For the text-containing cell, return its midpoint in [X, Y] coordinate format. 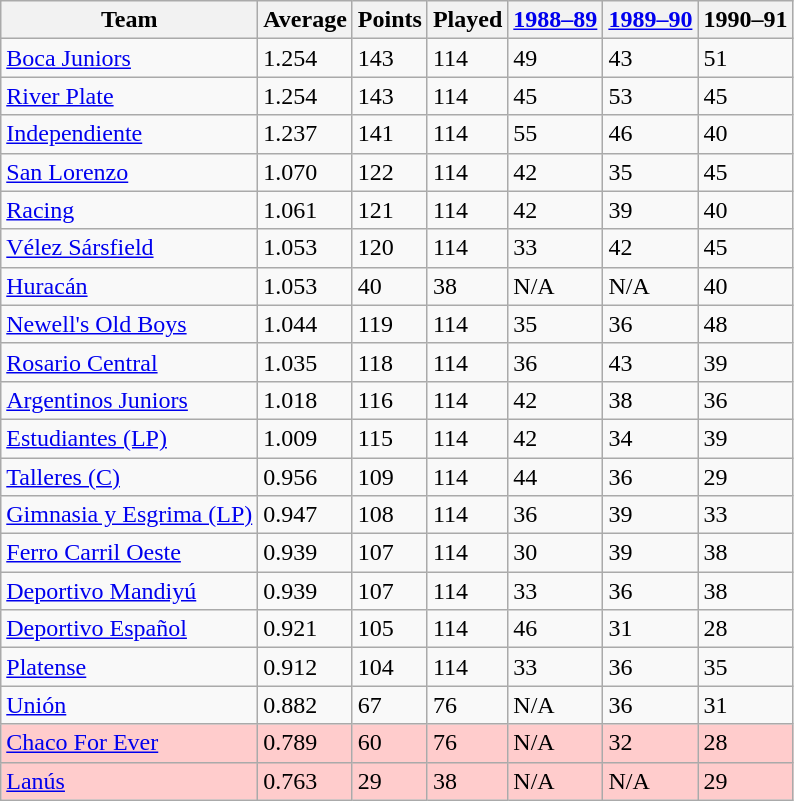
1988–89 [556, 20]
120 [390, 248]
1.061 [306, 210]
1.009 [306, 438]
1.035 [306, 362]
48 [746, 324]
30 [556, 553]
108 [390, 515]
Average [306, 20]
121 [390, 210]
1990–91 [746, 20]
Chaco For Ever [130, 743]
34 [650, 438]
55 [556, 134]
0.912 [306, 667]
River Plate [130, 96]
44 [556, 477]
0.882 [306, 705]
San Lorenzo [130, 172]
Platense [130, 667]
Rosario Central [130, 362]
Racing [130, 210]
1.044 [306, 324]
105 [390, 629]
0.947 [306, 515]
Huracán [130, 286]
49 [556, 58]
118 [390, 362]
Lanús [130, 781]
116 [390, 400]
109 [390, 477]
53 [650, 96]
104 [390, 667]
1.070 [306, 172]
Deportivo Español [130, 629]
115 [390, 438]
0.956 [306, 477]
0.763 [306, 781]
119 [390, 324]
Gimnasia y Esgrima (LP) [130, 515]
Vélez Sársfield [130, 248]
1.018 [306, 400]
141 [390, 134]
122 [390, 172]
Unión [130, 705]
1989–90 [650, 20]
Talleres (C) [130, 477]
Played [467, 20]
Points [390, 20]
1.237 [306, 134]
32 [650, 743]
51 [746, 58]
67 [390, 705]
Ferro Carril Oeste [130, 553]
Boca Juniors [130, 58]
Newell's Old Boys [130, 324]
0.921 [306, 629]
Deportivo Mandiyú [130, 591]
Independiente [130, 134]
Team [130, 20]
Argentinos Juniors [130, 400]
0.789 [306, 743]
60 [390, 743]
Estudiantes (LP) [130, 438]
